Return the [X, Y] coordinate for the center point of the cell that contains the specified text.  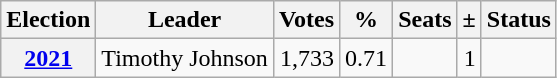
Election [48, 20]
1 [469, 58]
Leader [185, 20]
Timothy Johnson [185, 58]
± [469, 20]
0.71 [366, 58]
Votes [306, 20]
% [366, 20]
Seats [425, 20]
2021 [48, 58]
1,733 [306, 58]
Status [518, 20]
